Return (x, y) of the center of cell containing provided text 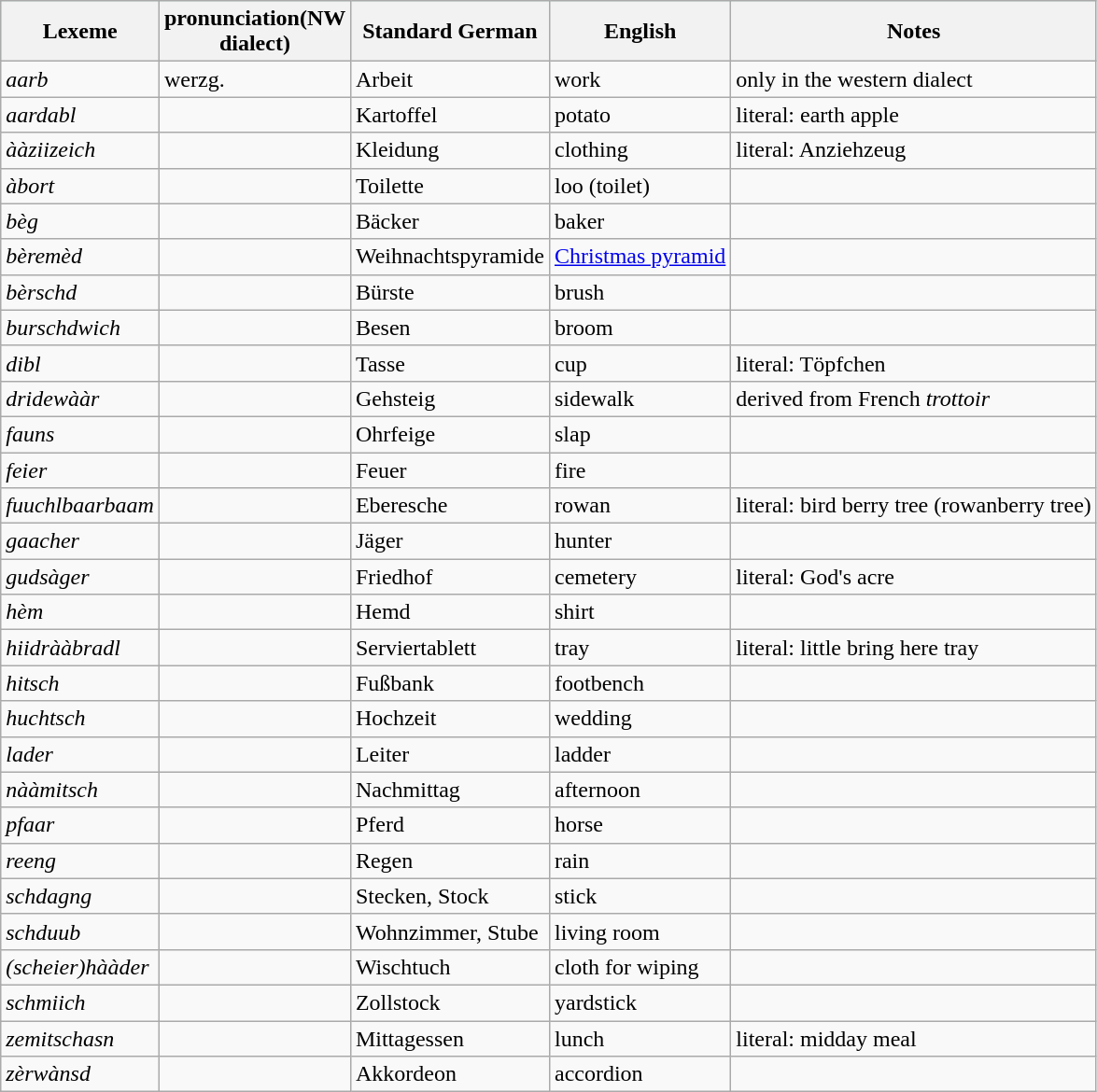
Kleidung (450, 150)
yardstick (640, 1002)
slap (640, 434)
literal: bird berry tree (rowanberry tree) (914, 506)
hitsch (80, 683)
stick (640, 896)
Kartoffel (450, 115)
Christmas pyramid (640, 257)
Akkordeon (450, 1074)
Wohnzimmer, Stube (450, 931)
Serviertablett (450, 648)
shirt (640, 612)
fire (640, 469)
Eberesche (450, 506)
ààziizeich (80, 150)
footbench (640, 683)
dridewààr (80, 399)
zèrwànsd (80, 1074)
Gehsteig (450, 399)
Jäger (450, 541)
pronunciation(NW dialect) (254, 32)
lader (80, 754)
Bäcker (450, 221)
Weihnachtspyramide (450, 257)
wedding (640, 719)
hèm (80, 612)
Pferd (450, 825)
brush (640, 292)
werzg. (254, 79)
literal: midday meal (914, 1039)
Standard German (450, 32)
clothing (640, 150)
work (640, 79)
cloth for wiping (640, 967)
àbort (80, 186)
literal: little bring here tray (914, 648)
broom (640, 328)
(scheier)hààder (80, 967)
rain (640, 861)
feier (80, 469)
Feuer (450, 469)
Hemd (450, 612)
Fußbank (450, 683)
Nachmittag (450, 790)
gaacher (80, 541)
zemitschasn (80, 1039)
ladder (640, 754)
reeng (80, 861)
Wischtuch (450, 967)
bèrschd (80, 292)
only in the western dialect (914, 79)
fauns (80, 434)
Zollstock (450, 1002)
Ohrfeige (450, 434)
horse (640, 825)
Hochzeit (450, 719)
Bürste (450, 292)
literal: Töpfchen (914, 363)
Notes (914, 32)
cup (640, 363)
Stecken, Stock (450, 896)
English (640, 32)
fuuchlbaarbaam (80, 506)
Friedhof (450, 577)
aarb (80, 79)
Arbeit (450, 79)
bèremèd (80, 257)
huchtsch (80, 719)
afternoon (640, 790)
Besen (450, 328)
dibl (80, 363)
accordion (640, 1074)
derived from French trottoir (914, 399)
Toilette (450, 186)
baker (640, 221)
schmiich (80, 1002)
rowan (640, 506)
aardabl (80, 115)
gudsàger (80, 577)
Tasse (450, 363)
Leiter (450, 754)
potato (640, 115)
cemetery (640, 577)
pfaar (80, 825)
Mittagessen (450, 1039)
hiidrààbradl (80, 648)
loo (toilet) (640, 186)
sidewalk (640, 399)
burschdwich (80, 328)
literal: God's acre (914, 577)
tray (640, 648)
literal: earth apple (914, 115)
living room (640, 931)
Regen (450, 861)
literal: Anziehzeug (914, 150)
bèg (80, 221)
lunch (640, 1039)
Lexeme (80, 32)
schduub (80, 931)
nààmitsch (80, 790)
schdagng (80, 896)
hunter (640, 541)
